Return the [x, y] coordinate for the center point of the cell that contains the specified text.  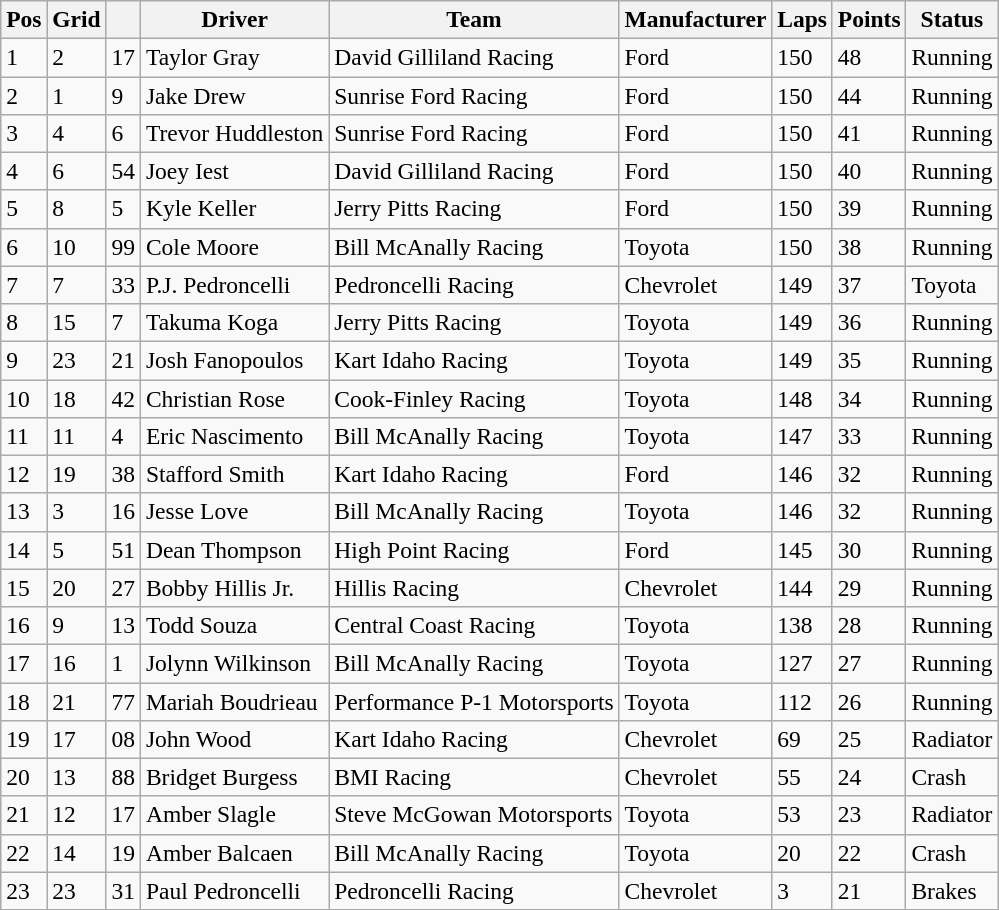
48 [869, 57]
High Point Racing [474, 550]
Bridget Burgess [234, 777]
42 [123, 398]
36 [869, 322]
Kyle Keller [234, 209]
Manufacturer [696, 19]
145 [802, 550]
144 [802, 588]
Taylor Gray [234, 57]
Grid [76, 19]
40 [869, 171]
Amber Slagle [234, 815]
Todd Souza [234, 625]
Points [869, 19]
51 [123, 550]
39 [869, 209]
30 [869, 550]
127 [802, 663]
Trevor Huddleston [234, 133]
Status [952, 19]
26 [869, 701]
99 [123, 247]
Brakes [952, 891]
Bobby Hillis Jr. [234, 588]
77 [123, 701]
Josh Fanopoulos [234, 360]
Steve McGowan Motorsports [474, 815]
Hillis Racing [474, 588]
31 [123, 891]
P.J. Pedroncelli [234, 285]
Laps [802, 19]
Jake Drew [234, 95]
25 [869, 739]
138 [802, 625]
08 [123, 739]
BMI Racing [474, 777]
53 [802, 815]
Central Coast Racing [474, 625]
29 [869, 588]
55 [802, 777]
112 [802, 701]
Performance P-1 Motorsports [474, 701]
Eric Nascimento [234, 436]
44 [869, 95]
34 [869, 398]
54 [123, 171]
Dean Thompson [234, 550]
24 [869, 777]
Jesse Love [234, 512]
28 [869, 625]
Joey Iest [234, 171]
35 [869, 360]
Mariah Boudrieau [234, 701]
John Wood [234, 739]
Stafford Smith [234, 474]
Christian Rose [234, 398]
Amber Balcaen [234, 853]
Team [474, 19]
69 [802, 739]
Takuma Koga [234, 322]
41 [869, 133]
Paul Pedroncelli [234, 891]
Cole Moore [234, 247]
88 [123, 777]
Pos [24, 19]
148 [802, 398]
Jolynn Wilkinson [234, 663]
Driver [234, 19]
147 [802, 436]
37 [869, 285]
Cook-Finley Racing [474, 398]
